Return (X, Y) of the center of cell containing provided text 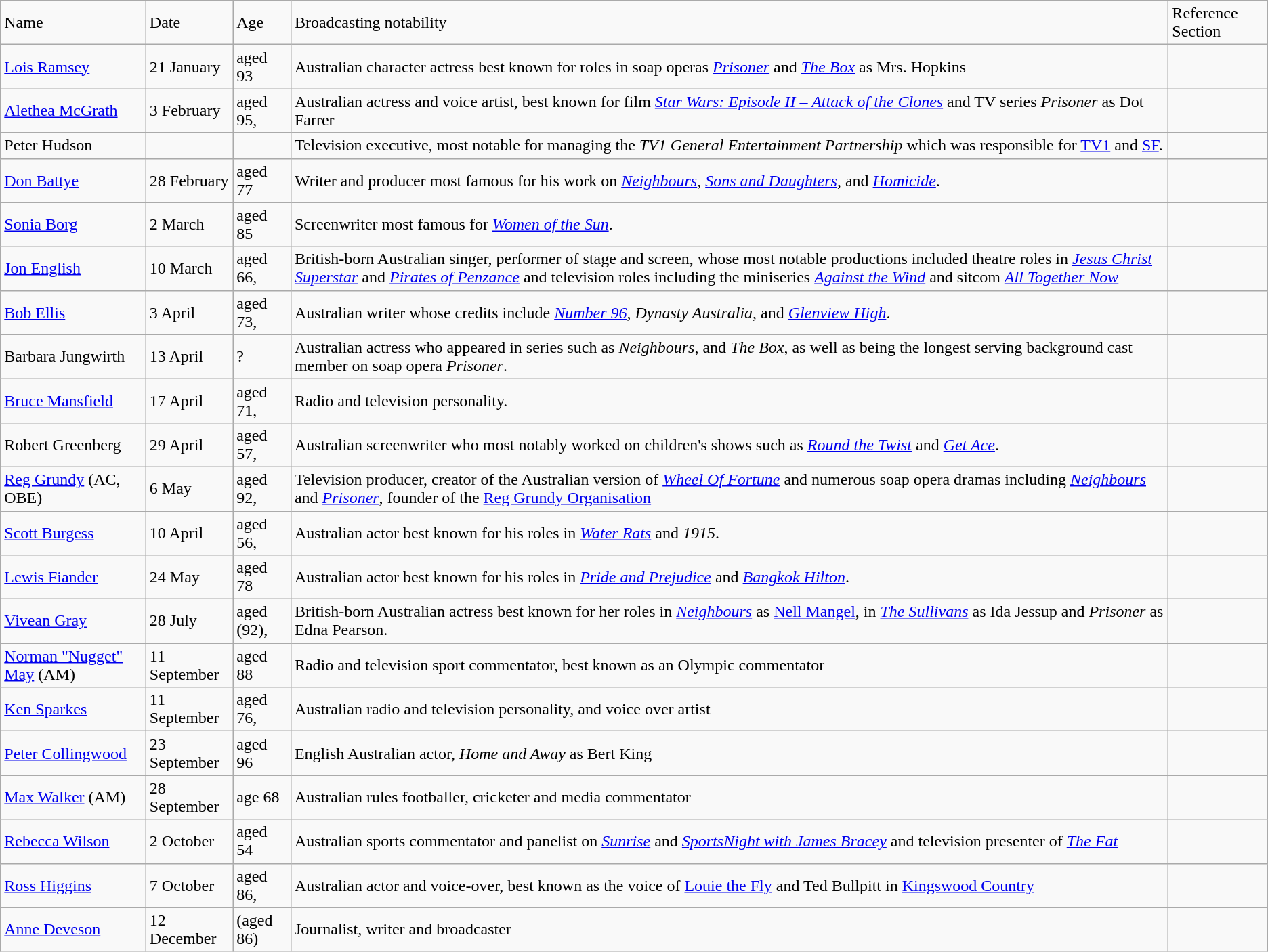
Lois Ramsey (73, 66)
Bob Ellis (73, 313)
Rebecca Wilson (73, 841)
aged 78 (262, 577)
Peter Collingwood (73, 753)
aged 88 (262, 665)
aged 71, (262, 401)
Australian actor best known for his roles in Water Rats and 1915. (729, 532)
Australian rules footballer, cricketer and media commentator (729, 798)
28 February (189, 180)
age 68 (262, 798)
Radio and television personality. (729, 401)
Don Battye (73, 180)
Writer and producer most famous for his work on Neighbours, Sons and Daughters, and Homicide. (729, 180)
aged 56, (262, 532)
Australian radio and television personality, and voice over artist (729, 710)
British-born Australian actress best known for her roles in Neighbours as Nell Mangel, in The Sullivans as Ida Jessup and Prisoner as Edna Pearson. (729, 622)
Anne Deveson (73, 929)
Age (262, 23)
Jon English (73, 268)
English Australian actor, Home and Away as Bert King (729, 753)
Ross Higgins (73, 886)
Norman "Nugget" May (AM) (73, 665)
2 October (189, 841)
Vivean Gray (73, 622)
24 May (189, 577)
? (262, 356)
aged 77 (262, 180)
3 February (189, 111)
Peter Hudson (73, 146)
12 December (189, 929)
Robert Greenberg (73, 444)
aged (92), (262, 622)
Ken Sparkes (73, 710)
Barbara Jungwirth (73, 356)
aged 85 (262, 225)
Journalist, writer and broadcaster (729, 929)
aged 93 (262, 66)
aged 57, (262, 444)
7 October (189, 886)
Australian writer whose credits include Number 96, Dynasty Australia, and Glenview High. (729, 313)
Radio and television sport commentator, best known as an Olympic commentator (729, 665)
10 March (189, 268)
Australian sports commentator and panelist on Sunrise and SportsNight with James Bracey and television presenter of The Fat (729, 841)
Date (189, 23)
aged 73, (262, 313)
3 April (189, 313)
Scott Burgess (73, 532)
aged 96 (262, 753)
Reference Section (1218, 23)
6 May (189, 489)
28 September (189, 798)
21 January (189, 66)
Lewis Fiander (73, 577)
23 September (189, 753)
aged 95, (262, 111)
Australian character actress best known for roles in soap operas Prisoner and The Box as Mrs. Hopkins (729, 66)
17 April (189, 401)
Sonia Borg (73, 225)
Name (73, 23)
aged 76, (262, 710)
Broadcasting notability (729, 23)
2 March (189, 225)
(aged 86) (262, 929)
Reg Grundy (AC, OBE) (73, 489)
Bruce Mansfield (73, 401)
aged 92, (262, 489)
Max Walker (AM) (73, 798)
13 April (189, 356)
Australian screenwriter who most notably worked on children's shows such as Round the Twist and Get Ace. (729, 444)
10 April (189, 532)
aged 86, (262, 886)
Australian actor and voice-over, best known as the voice of Louie the Fly and Ted Bullpitt in Kingswood Country (729, 886)
aged 66, (262, 268)
Australian actor best known for his roles in Pride and Prejudice and Bangkok Hilton. (729, 577)
Australian actress and voice artist, best known for film Star Wars: Episode II – Attack of the Clones and TV series Prisoner as Dot Farrer (729, 111)
Screenwriter most famous for Women of the Sun. (729, 225)
Television executive, most notable for managing the TV1 General Entertainment Partnership which was responsible for TV1 and SF. (729, 146)
aged 54 (262, 841)
29 April (189, 444)
Alethea McGrath (73, 111)
28 July (189, 622)
